Return the [x, y] coordinate for the center point of the cell that contains the specified text.  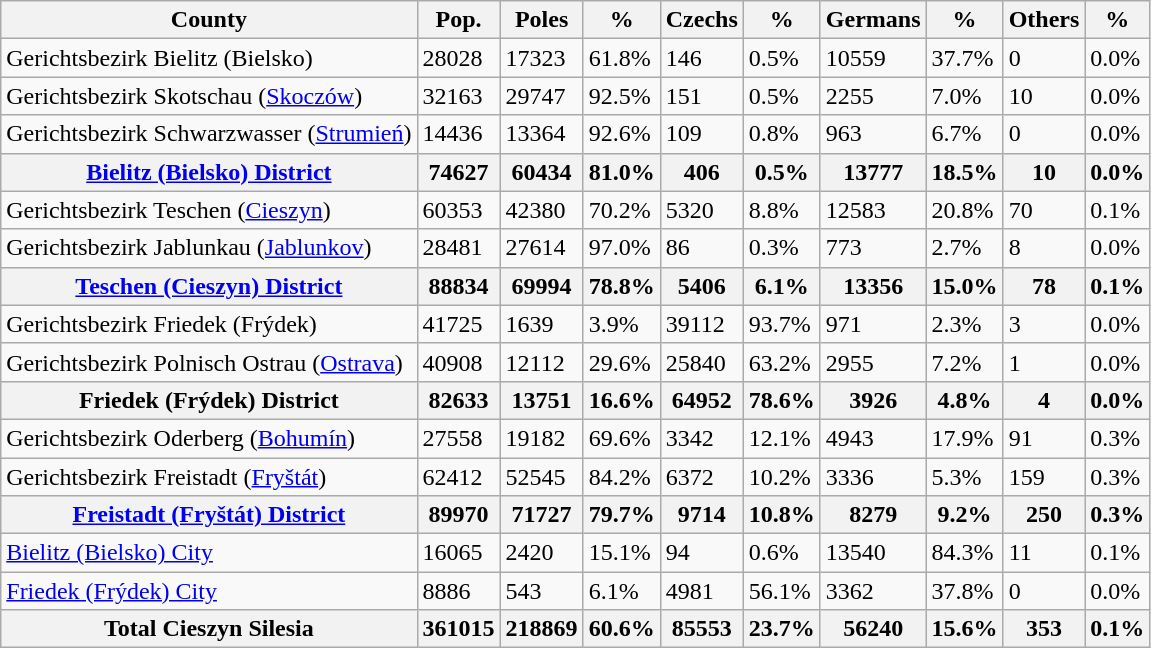
16.6% [622, 400]
159 [1044, 477]
773 [873, 248]
3362 [873, 591]
6372 [702, 477]
25840 [702, 362]
Gerichtsbezirk Polnisch Ostrau (Ostrava) [209, 362]
28481 [458, 248]
78.8% [622, 286]
56.1% [782, 591]
13364 [542, 134]
109 [702, 134]
4981 [702, 591]
Teschen (Cieszyn) District [209, 286]
7.0% [964, 96]
52545 [542, 477]
1639 [542, 324]
60434 [542, 172]
406 [702, 172]
28028 [458, 58]
78 [1044, 286]
13751 [542, 400]
85553 [702, 629]
27614 [542, 248]
29.6% [622, 362]
13356 [873, 286]
61.8% [622, 58]
18.5% [964, 172]
12.1% [782, 438]
41725 [458, 324]
62412 [458, 477]
2.3% [964, 324]
39112 [702, 324]
13777 [873, 172]
353 [1044, 629]
9.2% [964, 515]
3.9% [622, 324]
8.8% [782, 210]
81.0% [622, 172]
Friedek (Frýdek) City [209, 591]
11 [1044, 553]
70.2% [622, 210]
20.8% [964, 210]
89970 [458, 515]
27558 [458, 438]
Czechs [702, 20]
Gerichtsbezirk Schwarzwasser (Strumień) [209, 134]
151 [702, 96]
0.6% [782, 553]
5406 [702, 286]
74627 [458, 172]
2420 [542, 553]
56240 [873, 629]
15.1% [622, 553]
84.3% [964, 553]
146 [702, 58]
19182 [542, 438]
3926 [873, 400]
12112 [542, 362]
16065 [458, 553]
8279 [873, 515]
10.8% [782, 515]
2255 [873, 96]
Gerichtsbezirk Bielitz (Bielsko) [209, 58]
63.2% [782, 362]
15.6% [964, 629]
2955 [873, 362]
7.2% [964, 362]
Poles [542, 20]
84.2% [622, 477]
42380 [542, 210]
Others [1044, 20]
79.7% [622, 515]
71727 [542, 515]
82633 [458, 400]
3342 [702, 438]
93.7% [782, 324]
14436 [458, 134]
32163 [458, 96]
361015 [458, 629]
64952 [702, 400]
4.8% [964, 400]
543 [542, 591]
Gerichtsbezirk Oderberg (Bohumín) [209, 438]
Bielitz (Bielsko) District [209, 172]
3 [1044, 324]
1 [1044, 362]
92.6% [622, 134]
Freistadt (Fryštát) District [209, 515]
91 [1044, 438]
97.0% [622, 248]
971 [873, 324]
12583 [873, 210]
4 [1044, 400]
8 [1044, 248]
5.3% [964, 477]
40908 [458, 362]
5320 [702, 210]
60.6% [622, 629]
Gerichtsbezirk Freistadt (Fryštát) [209, 477]
4943 [873, 438]
Friedek (Frýdek) District [209, 400]
94 [702, 553]
963 [873, 134]
78.6% [782, 400]
37.7% [964, 58]
Total Cieszyn Silesia [209, 629]
Germans [873, 20]
Gerichtsbezirk Teschen (Cieszyn) [209, 210]
15.0% [964, 286]
60353 [458, 210]
9714 [702, 515]
Gerichtsbezirk Skotschau (Skoczów) [209, 96]
218869 [542, 629]
6.7% [964, 134]
8886 [458, 591]
86 [702, 248]
37.8% [964, 591]
Bielitz (Bielsko) City [209, 553]
17.9% [964, 438]
2.7% [964, 248]
250 [1044, 515]
County [209, 20]
88834 [458, 286]
Gerichtsbezirk Jablunkau (Jablunkov) [209, 248]
17323 [542, 58]
0.8% [782, 134]
10559 [873, 58]
70 [1044, 210]
13540 [873, 553]
Pop. [458, 20]
29747 [542, 96]
69994 [542, 286]
23.7% [782, 629]
69.6% [622, 438]
10.2% [782, 477]
Gerichtsbezirk Friedek (Frýdek) [209, 324]
92.5% [622, 96]
3336 [873, 477]
